Search for the cell housing the specified text and yield its [X, Y] center coordinate. 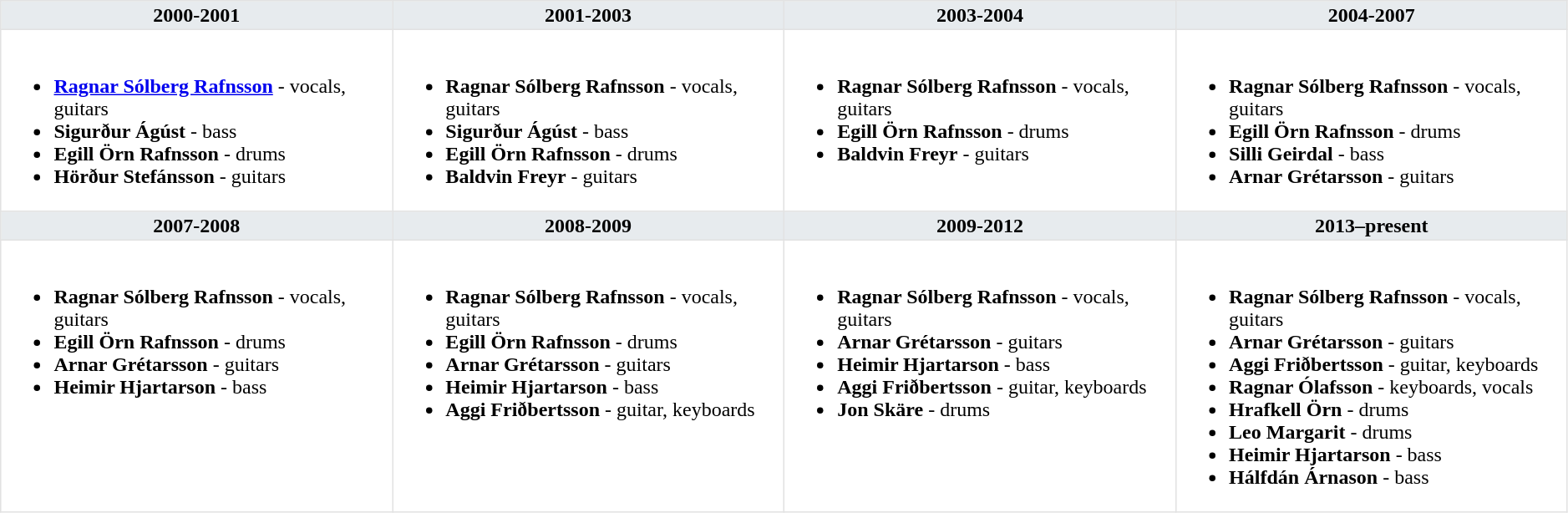
Ragnar Sólberg Rafnsson - vocals, guitarsArnar Grétarsson - guitarsHeimir Hjartarson - bassAggi Friðbertsson - guitar, keyboardsJon Skäre - drums [979, 376]
2001-2003 [588, 15]
Ragnar Sólberg Rafnsson - vocals, guitarsEgill Örn Rafnsson - drumsArnar Grétarsson - guitarsHeimir Hjartarson - bass [197, 376]
2013–present [1372, 226]
2009-2012 [979, 226]
Ragnar Sólberg Rafnsson - vocals, guitarsSigurður Ágúst - bassEgill Örn Rafnsson - drumsBaldvin Freyr - guitars [588, 120]
Ragnar Sólberg Rafnsson - vocals, guitarsEgill Örn Rafnsson - drumsBaldvin Freyr - guitars [979, 120]
2004-2007 [1372, 15]
2003-2004 [979, 15]
Ragnar Sólberg Rafnsson - vocals, guitarsEgill Örn Rafnsson - drumsSilli Geirdal - bassArnar Grétarsson - guitars [1372, 120]
Ragnar Sólberg Rafnsson - vocals, guitarsSigurður Ágúst - bassEgill Örn Rafnsson - drumsHörður Stefánsson - guitars [197, 120]
2000-2001 [197, 15]
2008-2009 [588, 226]
2007-2008 [197, 226]
